Return the [x, y] coordinate for the center point of the cell that contains the specified text.  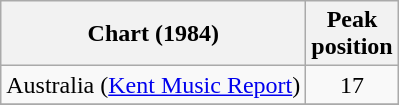
17 [352, 85]
Peakposition [352, 34]
Chart (1984) [154, 34]
Australia (Kent Music Report) [154, 85]
